Return the (X, Y) coordinate for the center point of the cell that contains the specified text.  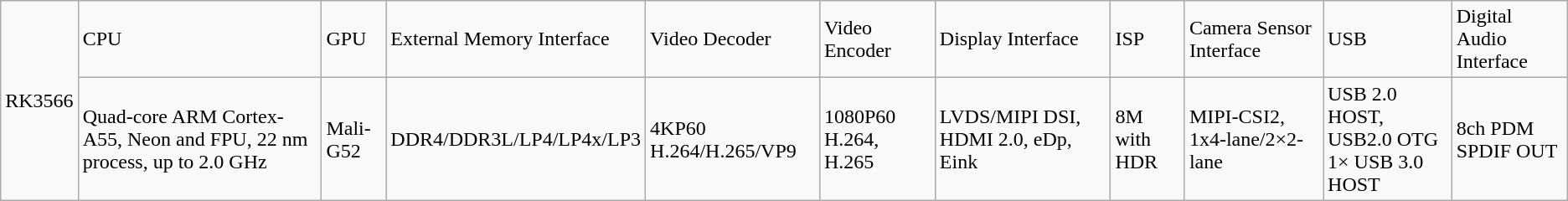
Video Decoder (733, 39)
8ch PDMSPDIF OUT (1509, 139)
USB (1388, 39)
LVDS/MIPI DSI, HDMI 2.0, eDp, Eink (1023, 139)
USB 2.0 HOST, USB2.0 OTG1× USB 3.0 HOST (1388, 139)
Display Interface (1023, 39)
CPU (199, 39)
DDR4/DDR3L/LP4/LP4x/LP3 (516, 139)
Camera Sensor Interface (1253, 39)
Digital Audio Interface (1509, 39)
GPU (353, 39)
ISP (1148, 39)
8M with HDR (1148, 139)
Mali-G52 (353, 139)
Quad-core ARM Cortex-A55, Neon and FPU, 22 nm process, up to 2.0 GHz (199, 139)
MIPI-CSI2, 1x4-lane/2×2-lane (1253, 139)
1080P60 H.264, H.265 (877, 139)
External Memory Interface (516, 39)
RK3566 (39, 100)
4KP60 H.264/H.265/VP9 (733, 139)
Video Encoder (877, 39)
